From the cell containing the given text, extract its center point as (X, Y) coordinate. 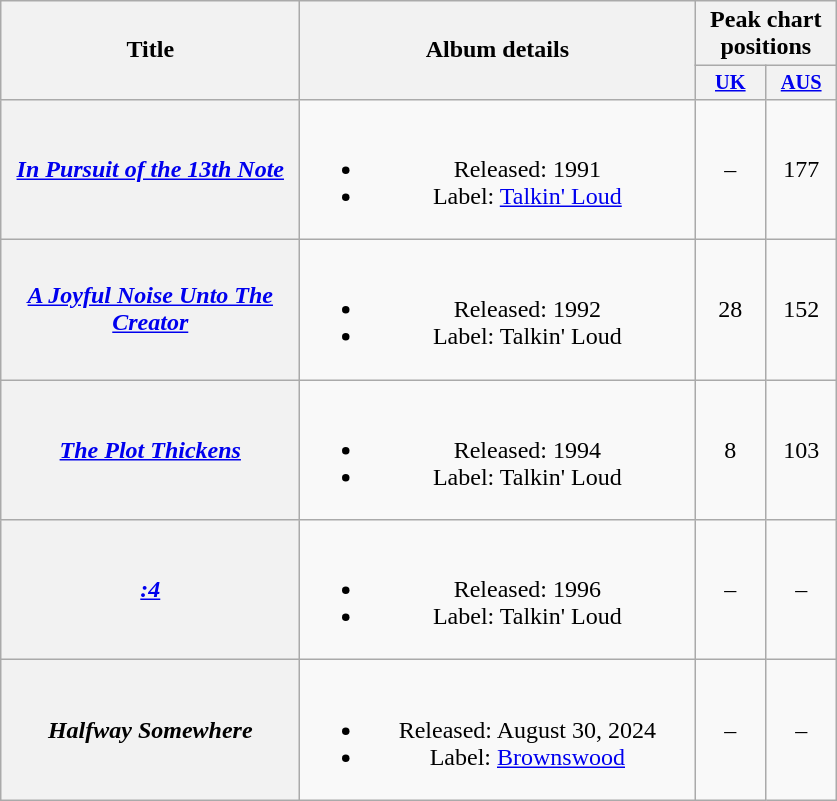
:4 (150, 590)
Released: 1991Label: Talkin' Loud (498, 169)
UK (730, 83)
8 (730, 450)
In Pursuit of the 13th Note (150, 169)
Released: 1994Label: Talkin' Loud (498, 450)
152 (802, 310)
103 (802, 450)
Halfway Somewhere (150, 730)
Title (150, 50)
177 (802, 169)
Released: 1996Label: Talkin' Loud (498, 590)
A Joyful Noise Unto The Creator (150, 310)
AUS (802, 83)
Album details (498, 50)
Peak chartpositions (766, 34)
28 (730, 310)
Released: August 30, 2024Label: Brownswood (498, 730)
The Plot Thickens (150, 450)
Released: 1992Label: Talkin' Loud (498, 310)
